Identify which cell holds the provided text, then report its (X, Y) central coordinate. 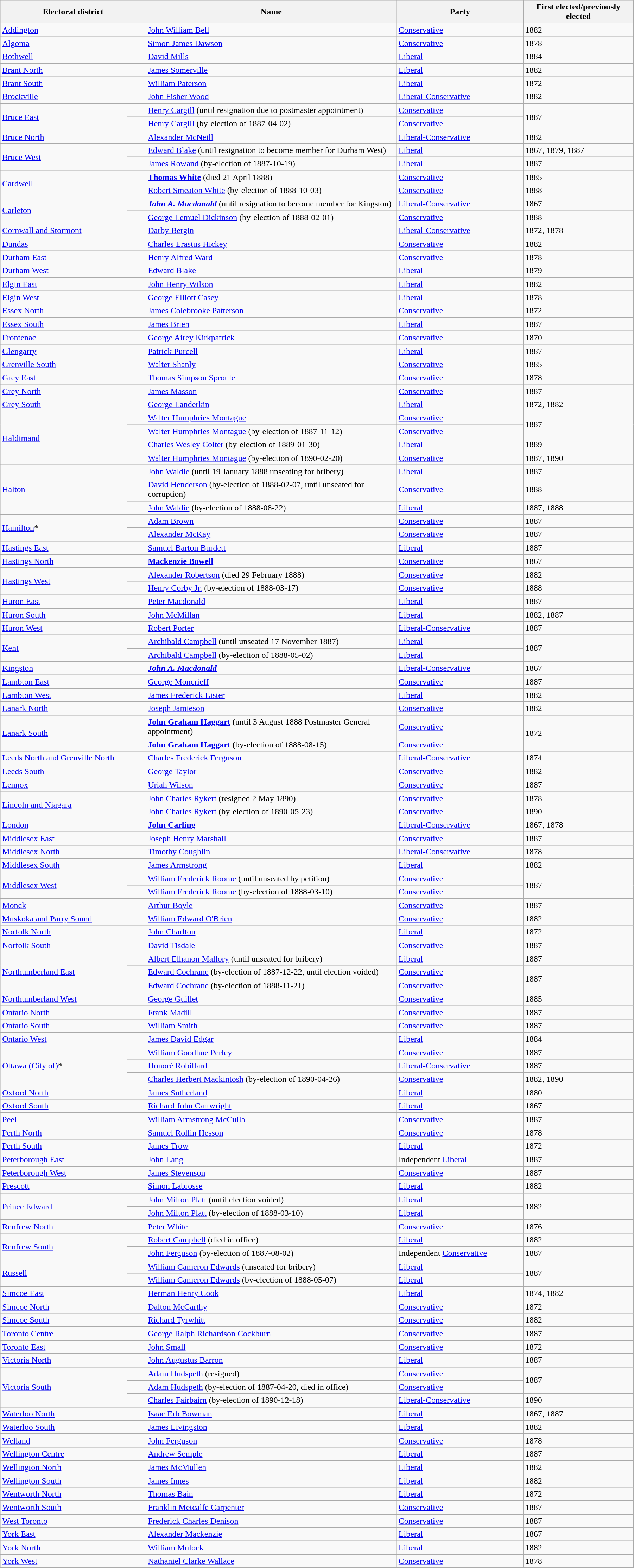
Name (272, 12)
Welland (64, 1440)
Wellington South (64, 1480)
Joseph Jamieson (272, 708)
1880 (578, 1093)
Muskoka and Parry Sound (64, 919)
Archibald Campbell (by-election of 1888-05-02) (272, 655)
Toronto East (64, 1347)
Mackenzie Bowell (272, 561)
Kent (64, 648)
Russell (64, 1273)
John Ferguson (272, 1440)
1876 (578, 1226)
Edward Cochrane (by-election of 1887-12-22, until election voided) (272, 972)
Bruce West (64, 157)
Charles Frederick Ferguson (272, 758)
Archibald Campbell (until unseated 17 November 1887) (272, 642)
Lambton East (64, 682)
Cardwell (64, 184)
John Waldie (by-election of 1888-08-22) (272, 508)
Adam Hudspeth (resigned) (272, 1374)
William Frederick Roome (by-election of 1888-03-10) (272, 892)
James Trow (272, 1146)
William Cameron Edwards (by-election of 1888-05-07) (272, 1280)
Durham East (64, 257)
Glengarry (64, 351)
George Moncrieff (272, 682)
Dalton McCarthy (272, 1307)
James Armstrong (272, 865)
Victoria North (64, 1360)
William Cameron Edwards (unseated for bribery) (272, 1267)
George Airey Kirkpatrick (272, 338)
Brockville (64, 97)
1879 (578, 271)
Alexander McKay (272, 534)
Ontario West (64, 1039)
Renfrew South (64, 1246)
1867, 1887 (578, 1414)
Wentworth South (64, 1508)
Victoria South (64, 1387)
George Lemuel Dickinson (by-election of 1888-02-01) (272, 217)
Leeds South (64, 771)
Richard Tyrwhitt (272, 1320)
Bothwell (64, 57)
John Lang (272, 1159)
James Brien (272, 324)
John Charlton (272, 932)
Simcoe North (64, 1307)
Bruce North (64, 137)
James Frederick Lister (272, 695)
Simon Labrosse (272, 1186)
Prince Edward (64, 1206)
Wentworth North (64, 1494)
Dundas (64, 244)
James McMullen (272, 1467)
James Sutherland (272, 1093)
John A. Macdonald (until resignation to become member for Kingston) (272, 204)
Charles Wesley Colter (by-election of 1889-01-30) (272, 445)
Haldimand (64, 438)
David Mills (272, 57)
David Tisdale (272, 945)
Essex South (64, 324)
Simcoe South (64, 1320)
1872, 1878 (578, 231)
Middlesex West (64, 885)
Lincoln and Niagara (64, 805)
Brant North (64, 70)
James Livingston (272, 1427)
John Charles Rykert (resigned 2 May 1890) (272, 798)
James Colebrooke Patterson (272, 311)
Huron South (64, 615)
James Rowand (by-election of 1887-10-19) (272, 163)
Grey South (64, 405)
John Carling (272, 825)
Robert Campbell (died in office) (272, 1240)
John William Bell (272, 30)
George Guillet (272, 999)
Albert Elhanon Mallory (until unseated for bribery) (272, 959)
John Small (272, 1347)
John Milton Platt (by-election of 1888-03-10) (272, 1213)
Addington (64, 30)
William Armstrong McCulla (272, 1119)
Joseph Henry Marshall (272, 838)
Middlesex North (64, 852)
Edward Blake (until resignation to become member for Durham West) (272, 150)
Hamilton* (64, 528)
Edward Blake (272, 271)
Northumberland East (64, 972)
Thomas Simpson Sproule (272, 378)
Essex North (64, 311)
Wellington Centre (64, 1454)
1882, 1890 (578, 1079)
1874, 1882 (578, 1293)
Henry Cargill (by-election of 1887-04-02) (272, 123)
John Charles Rykert (by-election of 1890-05-23) (272, 811)
Carleton (64, 211)
Darby Bergin (272, 231)
Walter Shanly (272, 364)
1872, 1882 (578, 405)
John Henry Wilson (272, 284)
Northumberland West (64, 999)
Walter Humphries Montague (by-election of 1887-11-12) (272, 431)
First elected/previously elected (578, 12)
Arthur Boyle (272, 905)
Simon James Dawson (272, 43)
George Taylor (272, 771)
Timothy Coughlin (272, 852)
Norfolk South (64, 945)
Herman Henry Cook (272, 1293)
William Paterson (272, 83)
Renfrew North (64, 1226)
Grenville South (64, 364)
John Milton Platt (until election voided) (272, 1200)
Adam Brown (272, 521)
Cornwall and Stormont (64, 231)
Ontario North (64, 1012)
Toronto Centre (64, 1334)
Electoral district (73, 12)
Walter Humphries Montague (by-election of 1890-02-20) (272, 458)
John Graham Haggart (by-election of 1888-08-15) (272, 745)
Uriah Wilson (272, 785)
Robert Porter (272, 628)
George Ralph Richardson Cockburn (272, 1334)
1874 (578, 758)
Perth North (64, 1133)
Wellington North (64, 1467)
Lambton West (64, 695)
Oxford North (64, 1093)
Edward Cochrane (by-election of 1888-11-21) (272, 985)
Perth South (64, 1146)
Henry Cargill (until resignation due to postmaster appointment) (272, 110)
Prescott (64, 1186)
David Henderson (by-election of 1888-02-07, until unseated for corruption) (272, 489)
Huron East (64, 601)
Norfolk North (64, 932)
1887, 1890 (578, 458)
John Fisher Wood (272, 97)
Hastings West (64, 581)
London (64, 825)
Thomas White (died 21 April 1888) (272, 177)
Durham West (64, 271)
Hastings North (64, 561)
Frontenac (64, 338)
Charles Fairbairn (by-election of 1890-12-18) (272, 1400)
George Elliott Casey (272, 297)
1867, 1879, 1887 (578, 150)
Waterloo North (64, 1414)
Hastings East (64, 548)
Halton (64, 489)
William Frederick Roome (until unseated by petition) (272, 879)
Henry Corby Jr. (by-election of 1888-03-17) (272, 588)
Elgin East (64, 284)
Honoré Robillard (272, 1066)
Frank Madill (272, 1012)
John Ferguson (by-election of 1887-08-02) (272, 1253)
Monck (64, 905)
Middlesex South (64, 865)
York East (64, 1534)
Elgin West (64, 297)
Huron West (64, 628)
Peter Macdonald (272, 601)
William Edward O'Brien (272, 919)
George Landerkin (272, 405)
John McMillan (272, 615)
John A. Macdonald (272, 668)
Nathaniel Clarke Wallace (272, 1561)
Party (460, 12)
Peter White (272, 1226)
Lanark South (64, 733)
John Graham Haggart (until 3 August 1888 Postmaster General appointment) (272, 726)
Andrew Semple (272, 1454)
James Innes (272, 1480)
Lennox (64, 785)
Samuel Barton Burdett (272, 548)
James Masson (272, 391)
Alexander Robertson (died 29 February 1888) (272, 574)
William Smith (272, 1026)
Thomas Bain (272, 1494)
Charles Erastus Hickey (272, 244)
1867, 1878 (578, 825)
1882, 1887 (578, 615)
Samuel Rollin Hesson (272, 1133)
James Somerville (272, 70)
Peterborough East (64, 1159)
Alexander Mackenzie (272, 1534)
York North (64, 1548)
Middlesex East (64, 838)
Alexander McNeill (272, 137)
Bruce East (64, 117)
1887, 1888 (578, 508)
Independent Liberal (460, 1159)
Lanark North (64, 708)
Oxford South (64, 1106)
West Toronto (64, 1521)
Ottawa (City of)* (64, 1066)
Kingston (64, 668)
Brant South (64, 83)
York West (64, 1561)
Independent Conservative (460, 1253)
Grey East (64, 378)
James David Edgar (272, 1039)
Leeds North and Grenville North (64, 758)
William Mulock (272, 1548)
Patrick Purcell (272, 351)
Ontario South (64, 1026)
1889 (578, 445)
Robert Smeaton White (by-election of 1888-10-03) (272, 191)
Grey North (64, 391)
John Augustus Barron (272, 1360)
Charles Herbert Mackintosh (by-election of 1890-04-26) (272, 1079)
Peel (64, 1119)
Franklin Metcalfe Carpenter (272, 1508)
1870 (578, 338)
Adam Hudspeth (by-election of 1887-04-20, died in office) (272, 1387)
Henry Alfred Ward (272, 257)
Waterloo South (64, 1427)
Frederick Charles Denison (272, 1521)
Walter Humphries Montague (272, 418)
James Stevenson (272, 1173)
Peterborough West (64, 1173)
Simcoe East (64, 1293)
John Waldie (until 19 January 1888 unseating for bribery) (272, 471)
Richard John Cartwright (272, 1106)
William Goodhue Perley (272, 1052)
Algoma (64, 43)
Isaac Erb Bowman (272, 1414)
